Return the (x, y) coordinate for the center point of the cell that contains the specified text.  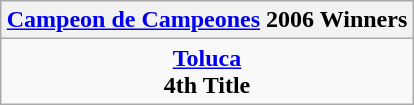
Toluca4th Title (207, 72)
Campeon de Campeones 2006 Winners (207, 20)
